Locate the cell with the specified text and output its (X, Y) center coordinate. 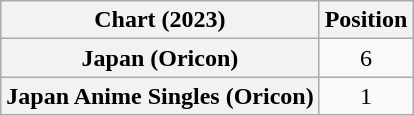
Japan Anime Singles (Oricon) (160, 96)
Chart (2023) (160, 20)
Position (366, 20)
6 (366, 58)
1 (366, 96)
Japan (Oricon) (160, 58)
